Locate the cell with the specified text and output its [x, y] center coordinate. 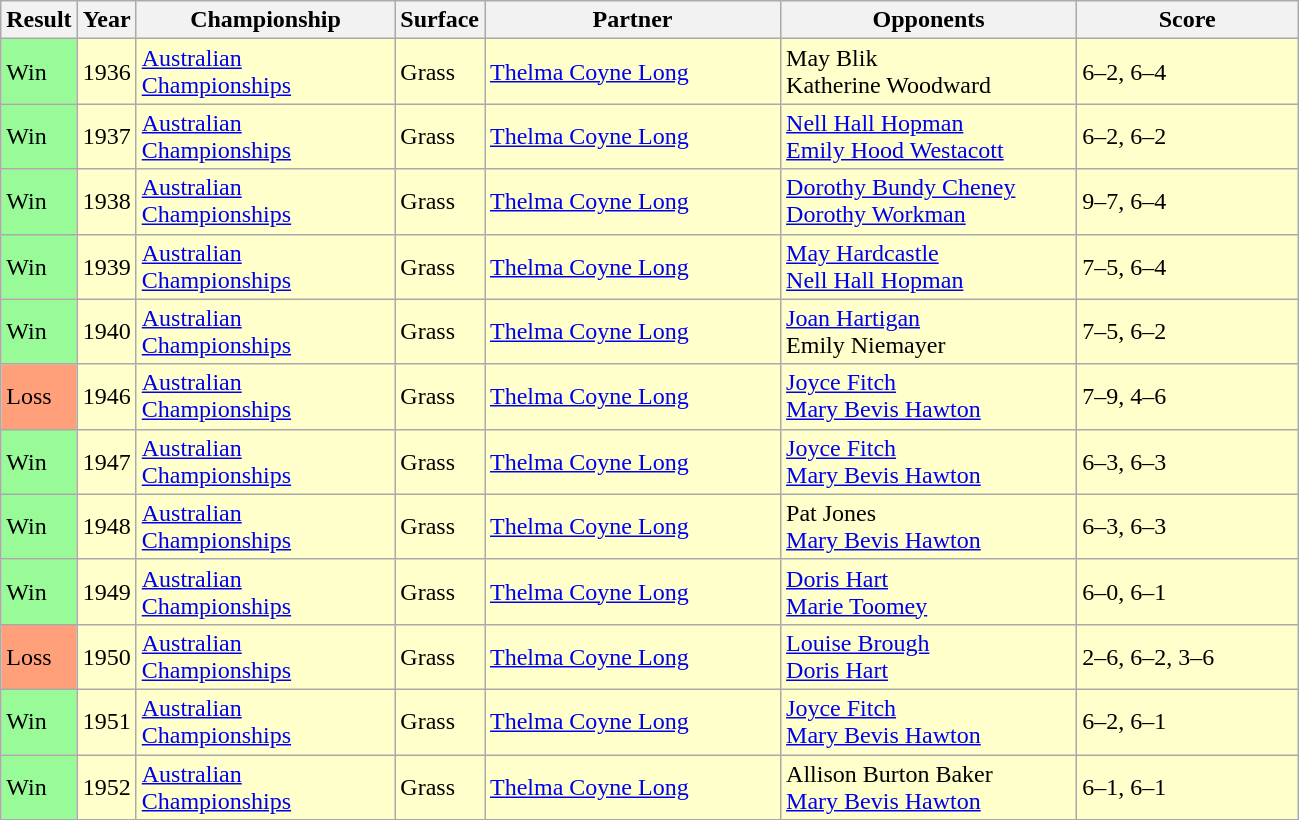
6–2, 6–4 [1188, 72]
Louise Brough Doris Hart [929, 656]
7–5, 6–4 [1188, 266]
Allison Burton Baker Mary Bevis Hawton [929, 786]
Dorothy Bundy Cheney Dorothy Workman [929, 202]
Joan Hartigan Emily Niemayer [929, 332]
1940 [106, 332]
Pat Jones Mary Bevis Hawton [929, 526]
Nell Hall Hopman Emily Hood Westacott [929, 136]
1946 [106, 396]
Partner [632, 20]
1936 [106, 72]
6–2, 6–2 [1188, 136]
1939 [106, 266]
Year [106, 20]
6–2, 6–1 [1188, 722]
May Hardcastle Nell Hall Hopman [929, 266]
Doris Hart Marie Toomey [929, 592]
Championship [266, 20]
6–0, 6–1 [1188, 592]
Result [39, 20]
1938 [106, 202]
1948 [106, 526]
9–7, 6–4 [1188, 202]
1937 [106, 136]
6–1, 6–1 [1188, 786]
Opponents [929, 20]
7–5, 6–2 [1188, 332]
1951 [106, 722]
7–9, 4–6 [1188, 396]
1952 [106, 786]
Score [1188, 20]
1950 [106, 656]
1947 [106, 462]
1949 [106, 592]
Surface [440, 20]
2–6, 6–2, 3–6 [1188, 656]
May Blik Katherine Woodward [929, 72]
